Scan for the cell matching the given text and deliver its [x, y] coordinate at center. 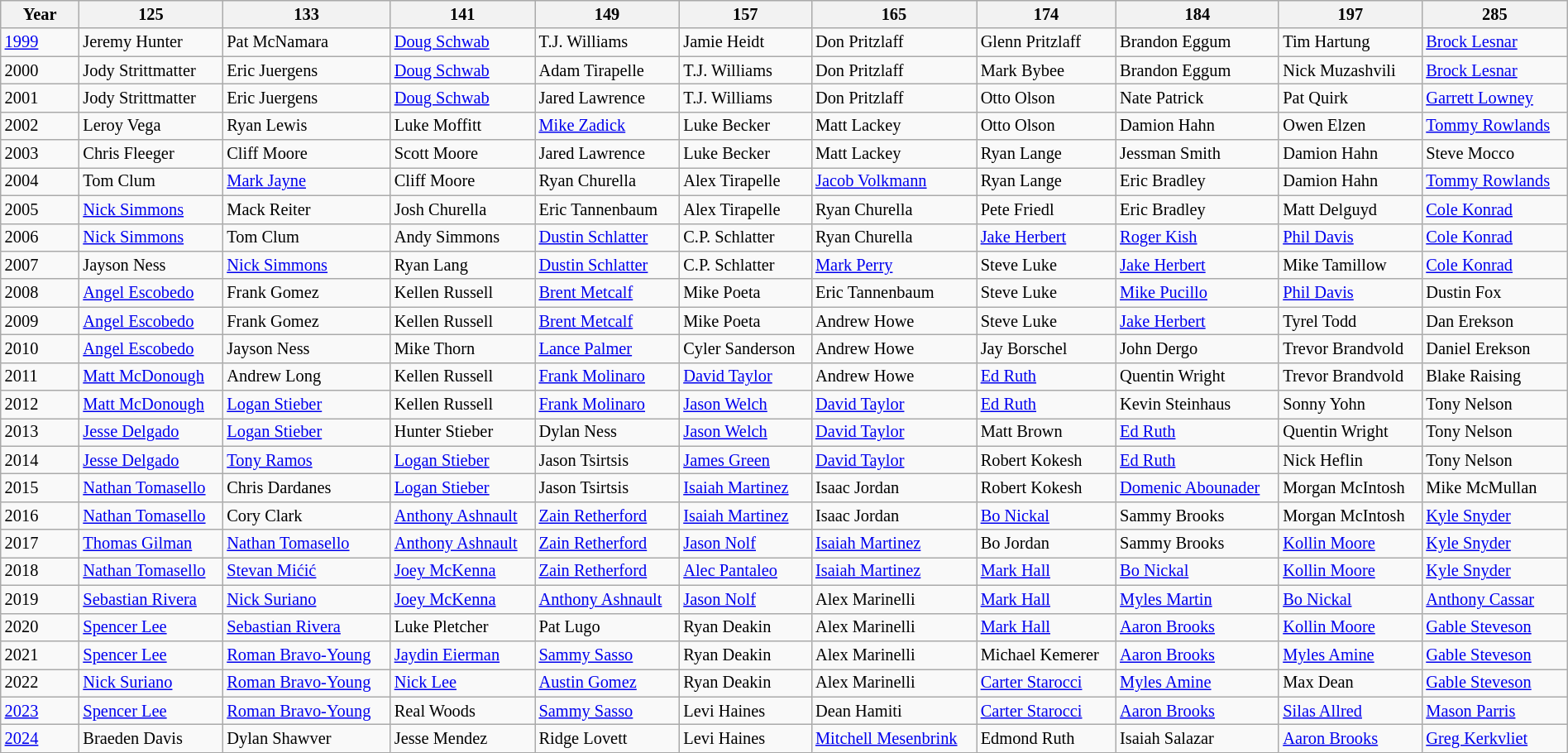
Matt Brown [1046, 432]
Daniel Erekson [1494, 348]
Leroy Vega [151, 126]
Pat Quirk [1350, 98]
2020 [40, 627]
Michael Kemerer [1046, 655]
Jaydin Eierman [463, 655]
2017 [40, 544]
Nick Lee [463, 683]
2014 [40, 460]
Dustin Fox [1494, 293]
Mike Zadick [607, 126]
165 [894, 14]
Dean Hamiti [894, 711]
Sonny Yohn [1350, 405]
Mitchell Mesenbrink [894, 738]
Max Dean [1350, 683]
Glenn Pritzlaff [1046, 42]
125 [151, 14]
Bo Jordan [1046, 544]
Pat Lugo [607, 627]
2009 [40, 321]
Mark Bybee [1046, 70]
141 [463, 14]
2021 [40, 655]
Blake Raising [1494, 376]
Jamie Heidt [745, 42]
2006 [40, 237]
Dan Erekson [1494, 321]
2008 [40, 293]
Alec Pantaleo [745, 571]
2024 [40, 738]
Pete Friedl [1046, 209]
Chris Dardanes [306, 487]
2005 [40, 209]
Anthony Cassar [1494, 599]
Dylan Shawver [306, 738]
Nick Muzashvili [1350, 70]
285 [1494, 14]
Lance Palmer [607, 348]
Kevin Steinhaus [1198, 405]
2011 [40, 376]
Mark Jayne [306, 181]
Tony Ramos [306, 460]
Mike Pucillo [1198, 293]
2004 [40, 181]
2019 [40, 599]
2015 [40, 487]
Jay Borschel [1046, 348]
Austin Gomez [607, 683]
Pat McNamara [306, 42]
197 [1350, 14]
149 [607, 14]
2002 [40, 126]
2018 [40, 571]
Luke Moffitt [463, 126]
Cory Clark [306, 516]
James Green [745, 460]
Ryan Lang [463, 265]
Ryan Lewis [306, 126]
2010 [40, 348]
Mike McMullan [1494, 487]
Nick Heflin [1350, 460]
133 [306, 14]
Garrett Lowney [1494, 98]
Andy Simmons [463, 237]
Jacob Volkmann [894, 181]
Myles Martin [1198, 599]
Isaiah Salazar [1198, 738]
Silas Allred [1350, 711]
Edmond Ruth [1046, 738]
2003 [40, 154]
Stevan Mićić [306, 571]
2023 [40, 711]
2000 [40, 70]
157 [745, 14]
Mark Perry [894, 265]
Dylan Ness [607, 432]
Mason Parris [1494, 711]
Cyler Sanderson [745, 348]
Chris Fleeger [151, 154]
Steve Mocco [1494, 154]
Owen Elzen [1350, 126]
Ridge Lovett [607, 738]
2022 [40, 683]
Nate Patrick [1198, 98]
184 [1198, 14]
Year [40, 14]
Mack Reiter [306, 209]
Josh Churella [463, 209]
2001 [40, 98]
Real Woods [463, 711]
Greg Kerkvliet [1494, 738]
Hunter Stieber [463, 432]
Mike Tamillow [1350, 265]
Jeremy Hunter [151, 42]
Andrew Long [306, 376]
2013 [40, 432]
Braeden Davis [151, 738]
Matt Delguyd [1350, 209]
2016 [40, 516]
2012 [40, 405]
Tyrel Todd [1350, 321]
174 [1046, 14]
John Dergo [1198, 348]
1999 [40, 42]
Thomas Gilman [151, 544]
Luke Pletcher [463, 627]
Roger Kish [1198, 237]
Jesse Mendez [463, 738]
Tim Hartung [1350, 42]
Scott Moore [463, 154]
Domenic Abounader [1198, 487]
Adam Tirapelle [607, 70]
Mike Thorn [463, 348]
Jessman Smith [1198, 154]
2007 [40, 265]
